Extract the (x, y) coordinate from the center of the cell holding the provided text.  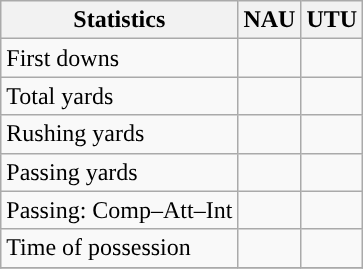
Time of possession (120, 248)
Passing yards (120, 172)
Statistics (120, 20)
Total yards (120, 96)
First downs (120, 58)
UTU (332, 20)
Rushing yards (120, 134)
Passing: Comp–Att–Int (120, 210)
NAU (270, 20)
